Detect which cell encompasses the target text, then output its [x, y] center coordinate. 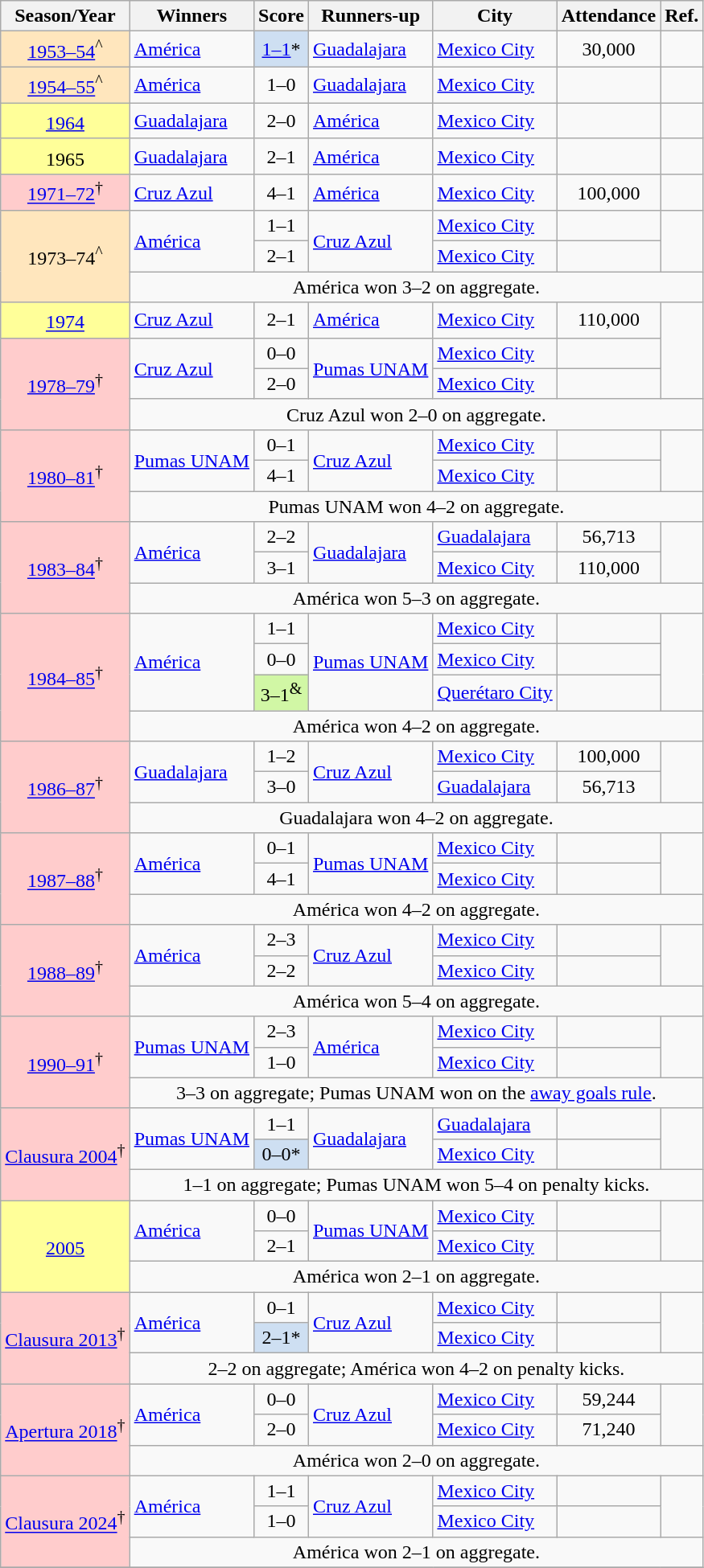
3–1& [282, 693]
América won 2–0 on aggregate. [417, 1460]
Runners-up [370, 16]
Clausura 2024† [65, 1521]
1964 [65, 121]
América won 5–3 on aggregate. [417, 598]
City [495, 16]
1978–79† [65, 384]
Winners [191, 16]
1988–89† [65, 971]
1971–72† [65, 193]
América won 3–2 on aggregate. [417, 287]
1986–87† [65, 787]
3–0 [282, 787]
Clausura 2013† [65, 1338]
1953–54^ [65, 50]
1983–84† [65, 568]
2005 [65, 1246]
1–2 [282, 757]
71,240 [608, 1430]
Guadalajara won 4–2 on aggregate. [417, 818]
2–1* [282, 1338]
59,244 [608, 1399]
1–1 on aggregate; Pumas UNAM won 5–4 on penalty kicks. [417, 1185]
1990–91† [65, 1062]
Ref. [682, 16]
Apertura 2018† [65, 1430]
Season/Year [65, 16]
1987–88† [65, 879]
1973–74^ [65, 257]
Clausura 2004† [65, 1154]
1965 [65, 156]
3–3 on aggregate; Pumas UNAM won on the away goals rule. [417, 1093]
Attendance [608, 16]
1974 [65, 320]
Score [282, 16]
1–1* [282, 50]
3–1 [282, 568]
1980–81† [65, 476]
1984–85† [65, 677]
1954–55^ [65, 85]
Cruz Azul won 2–0 on aggregate. [417, 414]
Pumas UNAM won 4–2 on aggregate. [417, 507]
América won 5–4 on aggregate. [417, 1001]
0–0* [282, 1154]
Querétaro City [495, 693]
30,000 [608, 50]
2–2 on aggregate; América won 4–2 on penalty kicks. [417, 1369]
